Detect which cell encompasses the target text, then output its [x, y] center coordinate. 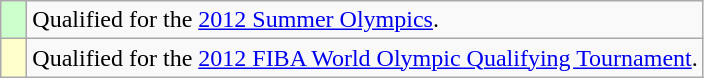
Qualified for the 2012 Summer Olympics. [365, 20]
Qualified for the 2012 FIBA World Olympic Qualifying Tournament. [365, 58]
